Pinpoint the cell where the given text exists, returning its (X, Y) midpoint coordinate. 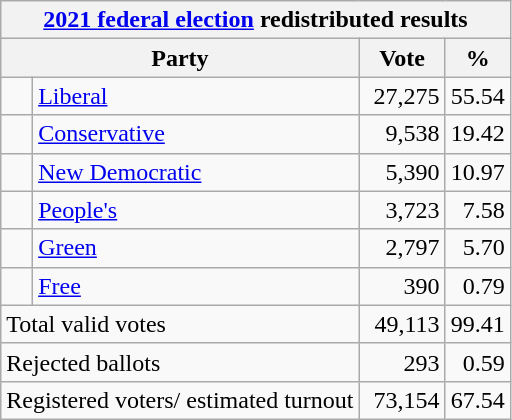
73,154 (402, 400)
Total valid votes (180, 324)
People's (196, 210)
5.70 (478, 248)
Party (180, 58)
2021 federal election redistributed results (256, 20)
10.97 (478, 172)
5,390 (402, 172)
Free (196, 286)
9,538 (402, 134)
3,723 (402, 210)
19.42 (478, 134)
0.79 (478, 286)
27,275 (402, 96)
Vote (402, 58)
55.54 (478, 96)
% (478, 58)
Rejected ballots (180, 362)
49,113 (402, 324)
99.41 (478, 324)
Conservative (196, 134)
Liberal (196, 96)
390 (402, 286)
Green (196, 248)
Registered voters/ estimated turnout (180, 400)
New Democratic (196, 172)
67.54 (478, 400)
293 (402, 362)
0.59 (478, 362)
7.58 (478, 210)
2,797 (402, 248)
